Scan for the cell matching the given text and deliver its (x, y) coordinate at center. 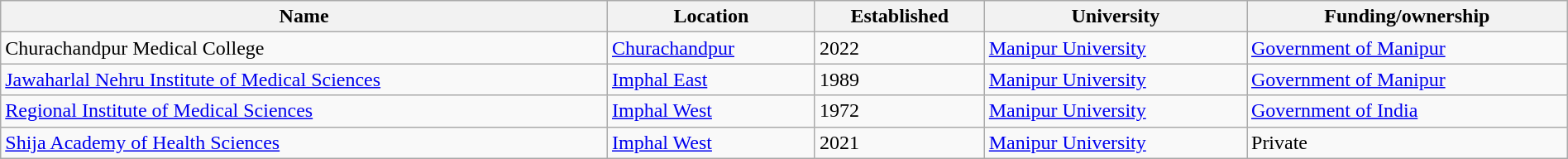
Imphal East (711, 79)
1989 (900, 79)
Churachandpur (711, 48)
Shija Academy of Health Sciences (304, 142)
Regional Institute of Medical Sciences (304, 111)
Government of India (1408, 111)
1972 (900, 111)
University (1115, 17)
Location (711, 17)
Churachandpur Medical College (304, 48)
2021 (900, 142)
Name (304, 17)
2022 (900, 48)
Established (900, 17)
Private (1408, 142)
Jawaharlal Nehru Institute of Medical Sciences (304, 79)
Funding/ownership (1408, 17)
